Return [x, y] of the center of cell containing provided text 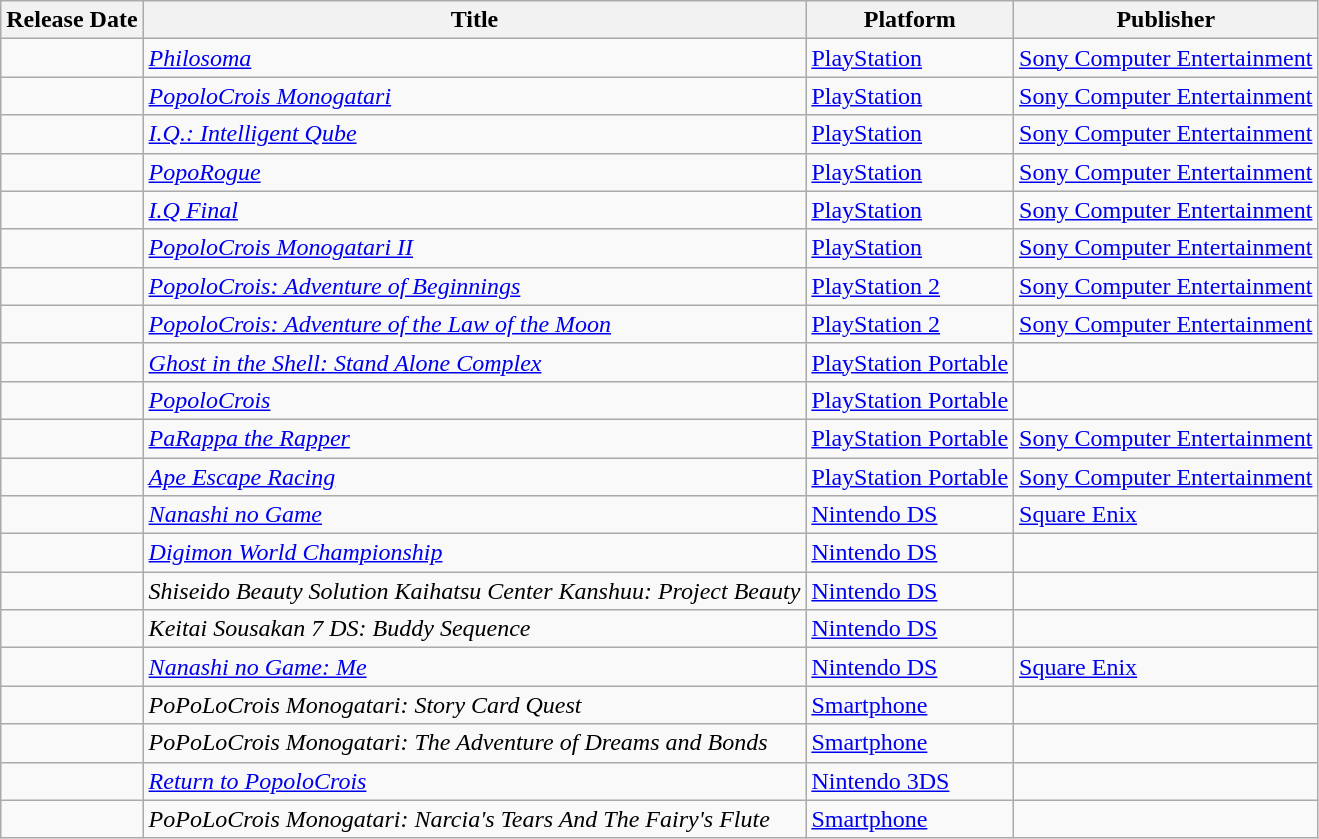
Return to PopoloCrois [474, 781]
Nanashi no Game [474, 515]
PopoloCrois Monogatari [474, 96]
PoPoLoCrois Monogatari: Story Card Quest [474, 705]
Nintendo 3DS [910, 781]
PopoloCrois: Adventure of the Law of the Moon [474, 324]
PoPoLoCrois Monogatari: Narcia's Tears And The Fairy's Flute [474, 819]
I.Q.: Intelligent Qube [474, 134]
PopoRogue [474, 172]
Ghost in the Shell: Stand Alone Complex [474, 362]
I.Q Final [474, 210]
PopoloCrois Monogatari II [474, 248]
Philosoma [474, 58]
PoPoLoCrois Monogatari: The Adventure of Dreams and Bonds [474, 743]
PopoloCrois [474, 400]
PopoloCrois: Adventure of Beginnings [474, 286]
Keitai Sousakan 7 DS: Buddy Sequence [474, 629]
Digimon World Championship [474, 553]
Platform [910, 20]
Title [474, 20]
Shiseido Beauty Solution Kaihatsu Center Kanshuu: Project Beauty [474, 591]
Publisher [1166, 20]
Ape Escape Racing [474, 477]
PaRappa the Rapper [474, 438]
Release Date [72, 20]
Nanashi no Game: Me [474, 667]
